Locate the cell with the specified text and output its (X, Y) center coordinate. 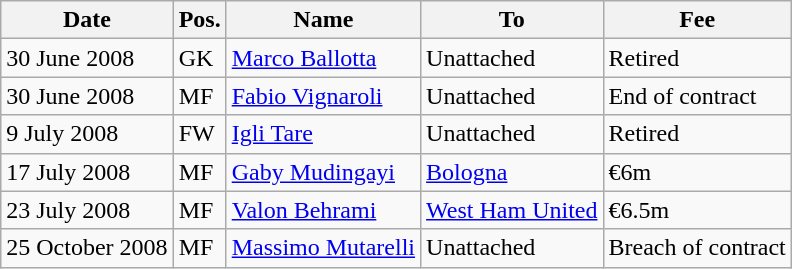
West Ham United (512, 210)
9 July 2008 (87, 134)
End of contract (697, 96)
GK (200, 58)
Massimo Mutarelli (323, 248)
To (512, 20)
17 July 2008 (87, 172)
Gaby Mudingayi (323, 172)
Igli Tare (323, 134)
25 October 2008 (87, 248)
Valon Behrami (323, 210)
23 July 2008 (87, 210)
FW (200, 134)
Name (323, 20)
Pos. (200, 20)
Marco Ballotta (323, 58)
Fabio Vignaroli (323, 96)
€6.5m (697, 210)
Fee (697, 20)
€6m (697, 172)
Bologna (512, 172)
Date (87, 20)
Breach of contract (697, 248)
